Capture the cell that displays the provided text and extract its (x, y) central coordinate. 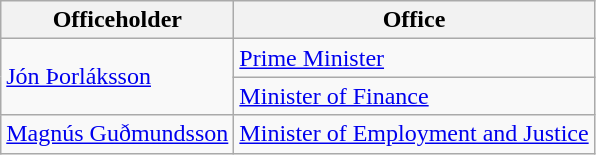
Jón Þorláksson (118, 77)
Minister of Employment and Justice (414, 134)
Prime Minister (414, 58)
Magnús Guðmundsson (118, 134)
Officeholder (118, 20)
Minister of Finance (414, 96)
Office (414, 20)
